Return (x, y) of the center of cell containing provided text 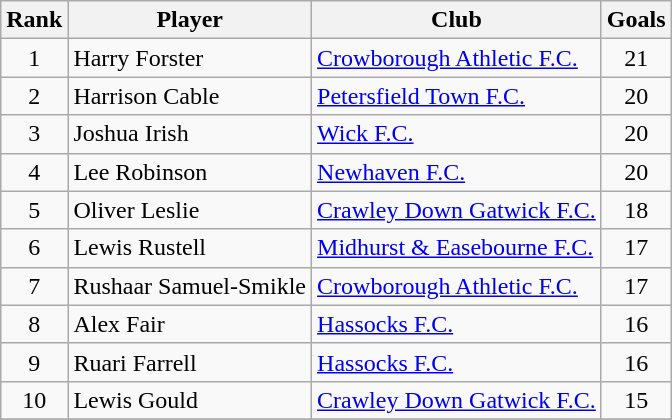
Player (190, 20)
Harry Forster (190, 58)
2 (34, 96)
Club (457, 20)
Oliver Leslie (190, 210)
Joshua Irish (190, 134)
7 (34, 286)
Lee Robinson (190, 172)
8 (34, 324)
Rank (34, 20)
Alex Fair (190, 324)
Wick F.C. (457, 134)
10 (34, 400)
4 (34, 172)
Lewis Rustell (190, 248)
5 (34, 210)
Goals (636, 20)
9 (34, 362)
Ruari Farrell (190, 362)
Harrison Cable (190, 96)
21 (636, 58)
1 (34, 58)
3 (34, 134)
Rushaar Samuel-Smikle (190, 286)
Midhurst & Easebourne F.C. (457, 248)
18 (636, 210)
6 (34, 248)
Lewis Gould (190, 400)
Petersfield Town F.C. (457, 96)
15 (636, 400)
Newhaven F.C. (457, 172)
